Capture the cell that displays the provided text and extract its [x, y] central coordinate. 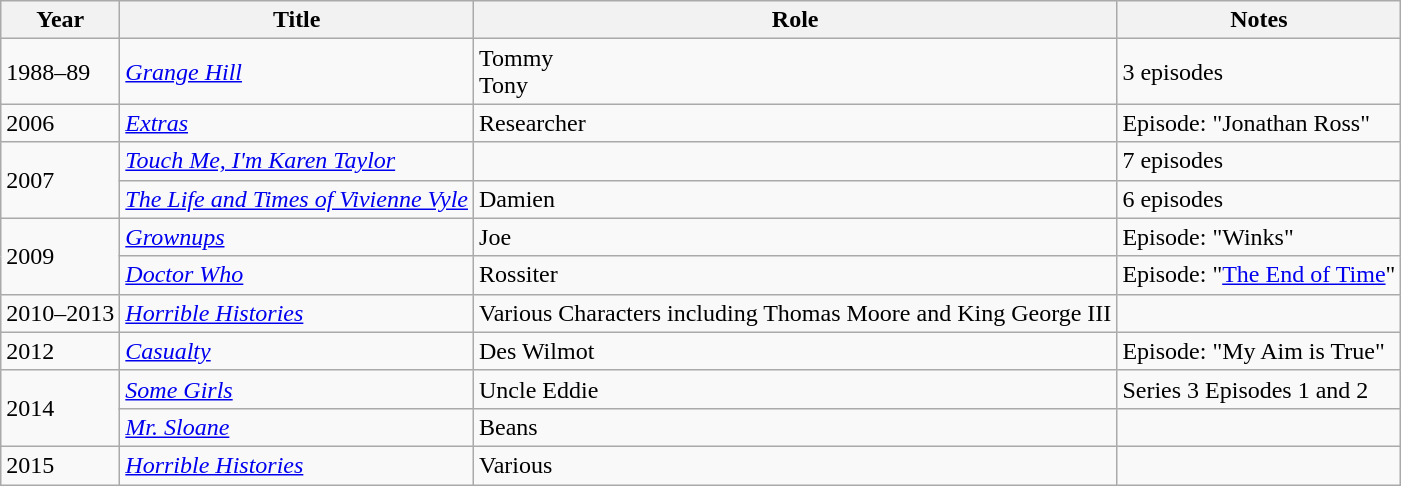
Researcher [796, 123]
2012 [60, 351]
Episode: "Jonathan Ross" [1259, 123]
Some Girls [297, 389]
Various [796, 465]
Grange Hill [297, 72]
1988–89 [60, 72]
Rossiter [796, 275]
Casualty [297, 351]
Episode: "The End of Time" [1259, 275]
Grownups [297, 237]
Title [297, 20]
Touch Me, I'm Karen Taylor [297, 161]
Beans [796, 427]
Series 3 Episodes 1 and 2 [1259, 389]
Doctor Who [297, 275]
Notes [1259, 20]
TommyTony [796, 72]
Episode: "My Aim is True" [1259, 351]
Des Wilmot [796, 351]
2010–2013 [60, 313]
Role [796, 20]
Episode: "Winks" [1259, 237]
2006 [60, 123]
The Life and Times of Vivienne Vyle [297, 199]
Uncle Eddie [796, 389]
Mr. Sloane [297, 427]
Extras [297, 123]
2015 [60, 465]
Damien [796, 199]
3 episodes [1259, 72]
Joe [796, 237]
6 episodes [1259, 199]
2009 [60, 256]
Various Characters including Thomas Moore and King George III [796, 313]
7 episodes [1259, 161]
Year [60, 20]
2007 [60, 180]
2014 [60, 408]
